Return [x, y] of the center of cell containing provided text 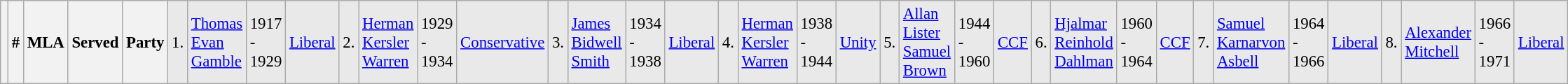
Party [146, 42]
1938 - 1944 [816, 42]
5. [890, 42]
4. [729, 42]
James Bidwell Smith [597, 42]
6. [1041, 42]
1934 - 1938 [645, 42]
Alexander Mitchell [1438, 42]
7. [1204, 42]
3. [558, 42]
Served [95, 42]
Allan Lister Samuel Brown [928, 42]
Hjalmar Reinhold Dahlman [1084, 42]
1917 - 1929 [266, 42]
8. [1391, 42]
2. [349, 42]
Conservative [503, 42]
Unity [858, 42]
1929 - 1934 [437, 42]
1. [178, 42]
1944 - 1960 [974, 42]
1960 - 1964 [1136, 42]
# [15, 42]
1964 - 1966 [1309, 42]
Thomas Evan Gamble [216, 42]
Samuel Karnarvon Asbell [1251, 42]
MLA [46, 42]
1966 - 1971 [1494, 42]
